Pinpoint the cell where the given text exists, returning its [x, y] midpoint coordinate. 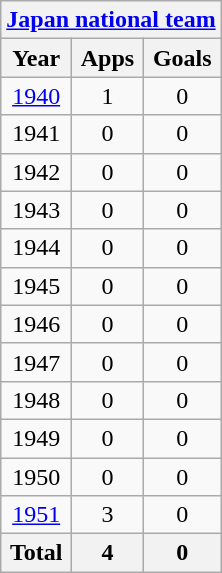
1941 [36, 134]
1 [108, 96]
1946 [36, 324]
1951 [36, 515]
Apps [108, 58]
4 [108, 553]
3 [108, 515]
1944 [36, 248]
1948 [36, 400]
1947 [36, 362]
Total [36, 553]
1942 [36, 172]
Japan national team [111, 20]
1949 [36, 438]
1945 [36, 286]
1940 [36, 96]
1943 [36, 210]
Year [36, 58]
Goals [182, 58]
1950 [36, 477]
